For the text-containing cell, return its midpoint in [x, y] coordinate format. 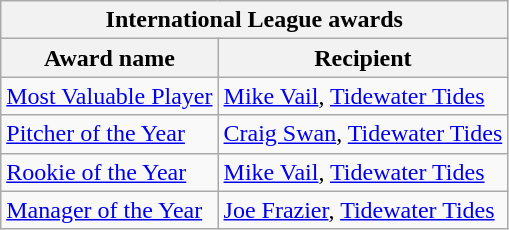
Craig Swan, Tidewater Tides [363, 134]
Rookie of the Year [110, 172]
Recipient [363, 58]
Joe Frazier, Tidewater Tides [363, 210]
Most Valuable Player [110, 96]
Award name [110, 58]
Pitcher of the Year [110, 134]
Manager of the Year [110, 210]
International League awards [254, 20]
